Extract the (X, Y) coordinate from the center of the cell holding the provided text.  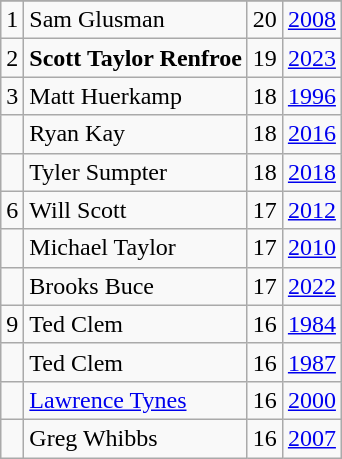
Sam Glusman (136, 20)
20 (264, 20)
19 (264, 58)
Ryan Kay (136, 134)
9 (12, 324)
2008 (312, 20)
2000 (312, 400)
2007 (312, 438)
1996 (312, 96)
3 (12, 96)
Matt Huerkamp (136, 96)
1987 (312, 362)
Lawrence Tynes (136, 400)
Scott Taylor Renfroe (136, 58)
1 (12, 20)
6 (12, 210)
Greg Whibbs (136, 438)
2018 (312, 172)
Brooks Buce (136, 286)
2010 (312, 248)
Will Scott (136, 210)
2022 (312, 286)
1984 (312, 324)
Tyler Sumpter (136, 172)
Michael Taylor (136, 248)
2 (12, 58)
2016 (312, 134)
2023 (312, 58)
2012 (312, 210)
